Locate the cell with the specified text and output its [X, Y] center coordinate. 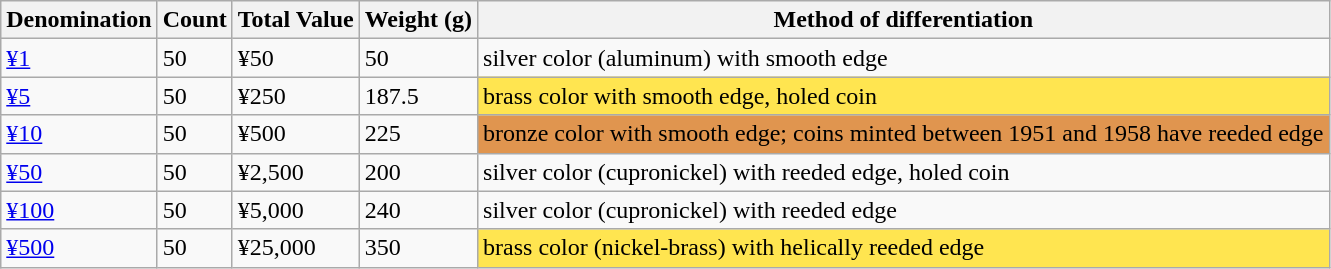
¥10 [79, 134]
Weight (g) [418, 20]
¥1 [79, 58]
Denomination [79, 20]
¥100 [79, 210]
silver color (cupronickel) with reeded edge [904, 210]
silver color (aluminum) with smooth edge [904, 58]
brass color (nickel-brass) with helically reeded edge [904, 248]
bronze color with smooth edge; coins minted between 1951 and 1958 have reeded edge [904, 134]
240 [418, 210]
Method of differentiation [904, 20]
187.5 [418, 96]
¥25,000 [296, 248]
¥5 [79, 96]
¥2,500 [296, 172]
225 [418, 134]
Total Value [296, 20]
200 [418, 172]
350 [418, 248]
silver color (cupronickel) with reeded edge, holed coin [904, 172]
¥250 [296, 96]
¥5,000 [296, 210]
brass color with smooth edge, holed coin [904, 96]
Count [194, 20]
